Determine the [X, Y] coordinate at the center of the cell enclosing the given text.  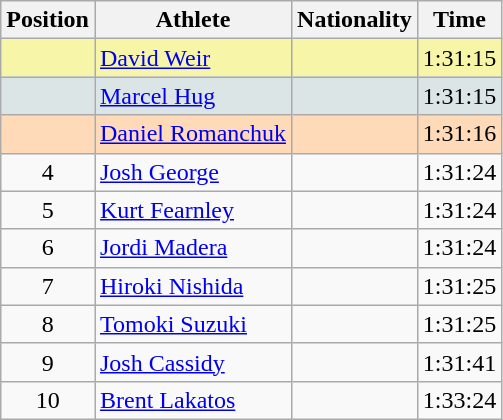
7 [48, 286]
4 [48, 172]
Nationality [355, 20]
9 [48, 362]
5 [48, 210]
Josh George [192, 172]
David Weir [192, 58]
Josh Cassidy [192, 362]
Tomoki Suzuki [192, 324]
1:31:16 [459, 134]
1:33:24 [459, 400]
Jordi Madera [192, 248]
Daniel Romanchuk [192, 134]
10 [48, 400]
Hiroki Nishida [192, 286]
Athlete [192, 20]
Brent Lakatos [192, 400]
Position [48, 20]
1:31:41 [459, 362]
Time [459, 20]
Marcel Hug [192, 96]
6 [48, 248]
8 [48, 324]
Kurt Fearnley [192, 210]
